Find where the given text appears and provide that cell's center as [x, y] coordinate. 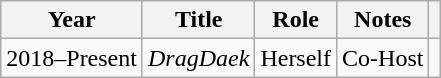
Herself [296, 58]
Co-Host [383, 58]
Notes [383, 20]
Title [198, 20]
Role [296, 20]
Year [72, 20]
2018–Present [72, 58]
DragDaek [198, 58]
